From the cell containing the given text, extract its center point as (x, y) coordinate. 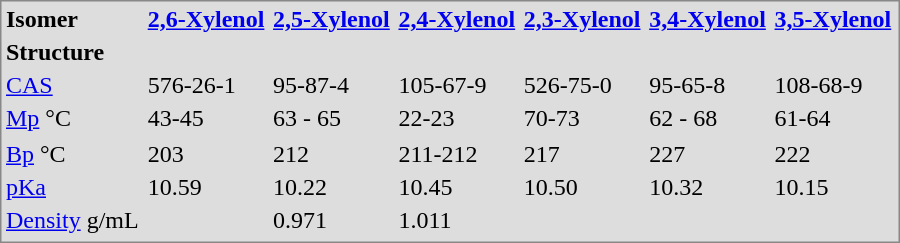
Mp °C (74, 119)
2,6-Xylenol (207, 19)
222 (834, 155)
10.45 (458, 187)
526-75-0 (583, 85)
22-23 (458, 119)
108-68-9 (834, 85)
10.32 (709, 187)
43-45 (207, 119)
95-87-4 (333, 85)
62 - 68 (709, 119)
Structure (74, 53)
Density g/mL (74, 221)
pKa (74, 187)
3,5-Xylenol (834, 19)
211-212 (458, 155)
10.50 (583, 187)
CAS (74, 85)
0.971 (333, 221)
Isomer (74, 19)
10.15 (834, 187)
63 - 65 (333, 119)
105-67-9 (458, 85)
203 (207, 155)
576-26-1 (207, 85)
10.59 (207, 187)
61-64 (834, 119)
3,4-Xylenol (709, 19)
212 (333, 155)
70-73 (583, 119)
Bp °C (74, 155)
95-65-8 (709, 85)
2,3-Xylenol (583, 19)
1.011 (458, 221)
217 (583, 155)
2,4-Xylenol (458, 19)
2,5-Xylenol (333, 19)
227 (709, 155)
10.22 (333, 187)
